Locate the cell with the specified text and output its (x, y) center coordinate. 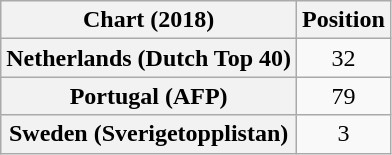
79 (344, 96)
Portugal (AFP) (149, 96)
3 (344, 134)
Netherlands (Dutch Top 40) (149, 58)
Chart (2018) (149, 20)
32 (344, 58)
Position (344, 20)
Sweden (Sverigetopplistan) (149, 134)
